Detect which cell encompasses the target text, then output its (X, Y) center coordinate. 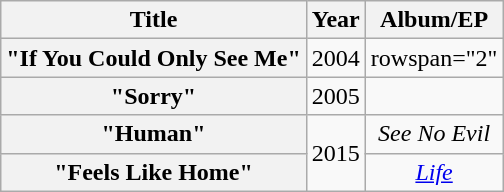
Year (336, 20)
Album/EP (434, 20)
See No Evil (434, 134)
rowspan="2" (434, 58)
2005 (336, 96)
"Human" (154, 134)
2004 (336, 58)
Life (434, 172)
"Sorry" (154, 96)
"Feels Like Home" (154, 172)
2015 (336, 153)
"If You Could Only See Me" (154, 58)
Title (154, 20)
